For the text-containing cell, return its midpoint in (x, y) coordinate format. 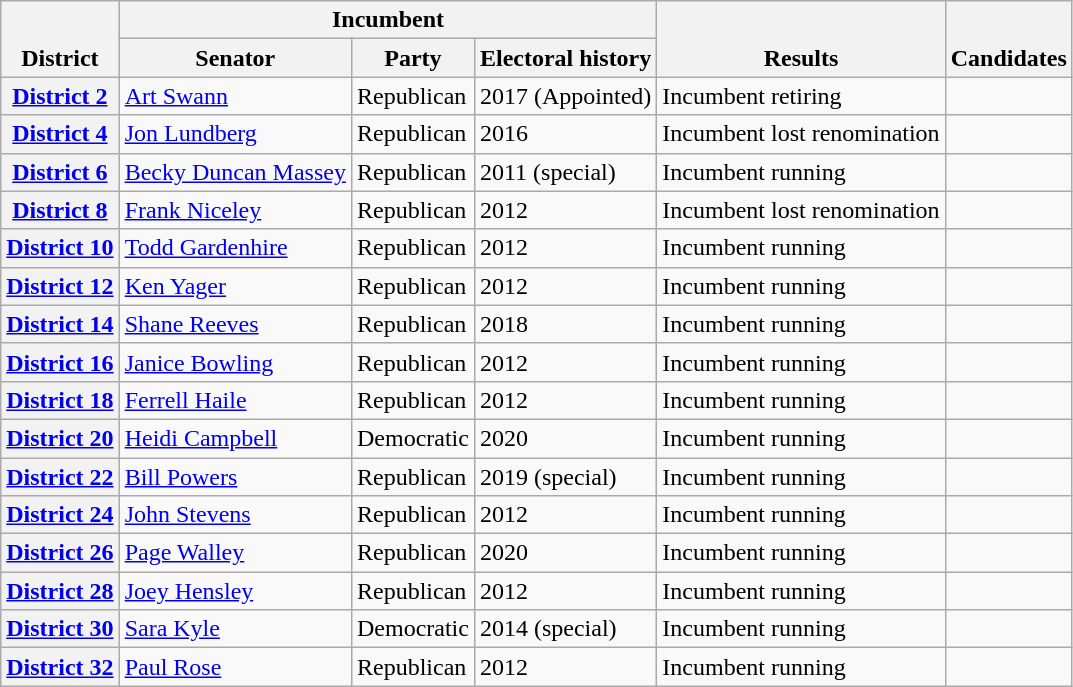
District 16 (60, 362)
District 18 (60, 400)
Jon Lundberg (235, 134)
2011 (special) (565, 172)
Paul Rose (235, 667)
Shane Reeves (235, 324)
Joey Hensley (235, 591)
Electoral history (565, 58)
2019 (special) (565, 477)
2016 (565, 134)
Sara Kyle (235, 629)
John Stevens (235, 515)
District 32 (60, 667)
Ken Yager (235, 286)
District 6 (60, 172)
Janice Bowling (235, 362)
District 30 (60, 629)
Heidi Campbell (235, 438)
Todd Gardenhire (235, 248)
District 20 (60, 438)
Becky Duncan Massey (235, 172)
Candidates (1008, 39)
Party (412, 58)
Bill Powers (235, 477)
District 10 (60, 248)
District 22 (60, 477)
District 26 (60, 553)
Ferrell Haile (235, 400)
2017 (Appointed) (565, 96)
District 8 (60, 210)
District (60, 39)
District 12 (60, 286)
District 14 (60, 324)
2014 (special) (565, 629)
Frank Niceley (235, 210)
Results (801, 39)
Page Walley (235, 553)
District 2 (60, 96)
Art Swann (235, 96)
District 4 (60, 134)
District 28 (60, 591)
District 24 (60, 515)
2018 (565, 324)
Incumbent retiring (801, 96)
Senator (235, 58)
Incumbent (388, 20)
